Output the (X, Y) coordinate of the center of the cell containing the given text.  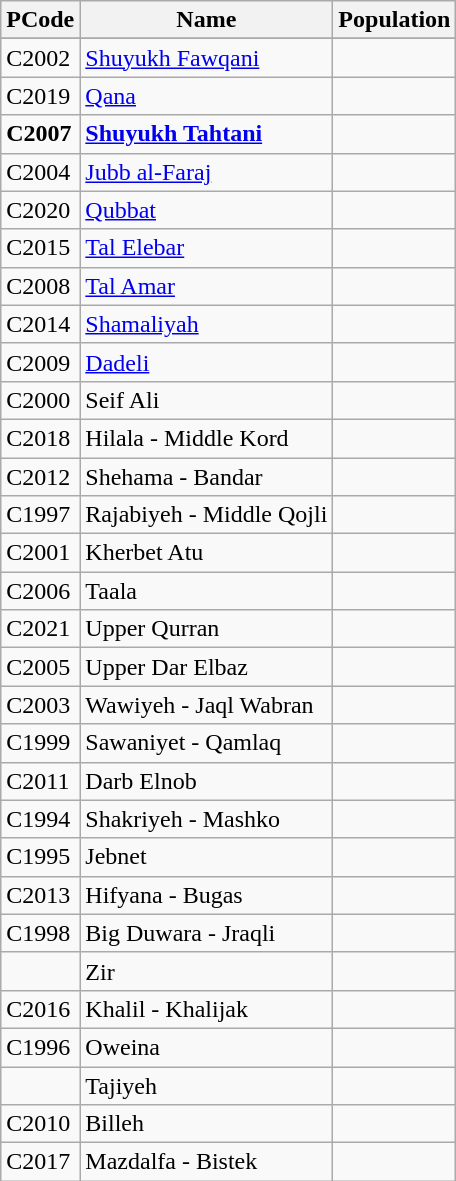
C1998 (40, 933)
Jebnet (206, 857)
Taala (206, 591)
Shuyukh Fawqani (206, 58)
C2012 (40, 477)
C1997 (40, 515)
Wawiyeh - Jaql Wabran (206, 705)
Population (394, 20)
Khalil - Khalijak (206, 1009)
Tal Amar (206, 286)
Shuyukh Tahtani (206, 134)
C2007 (40, 134)
C2000 (40, 400)
Hilala - Middle Kord (206, 438)
PCode (40, 20)
C2019 (40, 96)
Darb Elnob (206, 781)
C2013 (40, 895)
C2004 (40, 172)
C1994 (40, 819)
C2015 (40, 248)
Qubbat (206, 210)
Mazdalfa - Bistek (206, 1162)
C2016 (40, 1009)
Jubb al-Faraj (206, 172)
Shamaliyah (206, 324)
C2020 (40, 210)
Shehama - Bandar (206, 477)
C2008 (40, 286)
C2001 (40, 553)
Zir (206, 971)
Billeh (206, 1124)
Big Duwara - Jraqli (206, 933)
Name (206, 20)
Tal Elebar (206, 248)
C2017 (40, 1162)
C2018 (40, 438)
Oweina (206, 1047)
C2011 (40, 781)
C2009 (40, 362)
C2002 (40, 58)
Dadeli (206, 362)
C1996 (40, 1047)
Seif Ali (206, 400)
Qana (206, 96)
Upper Qurran (206, 629)
C2014 (40, 324)
Shakriyeh - Mashko (206, 819)
C1999 (40, 743)
C1995 (40, 857)
C2005 (40, 667)
Tajiyeh (206, 1085)
C2003 (40, 705)
Hifyana - Bugas (206, 895)
Rajabiyeh - Middle Qojli (206, 515)
C2010 (40, 1124)
C2021 (40, 629)
C2006 (40, 591)
Upper Dar Elbaz (206, 667)
Kherbet Atu (206, 553)
Sawaniyet - Qamlaq (206, 743)
